Determine the [X, Y] coordinate at the center of the cell enclosing the given text.  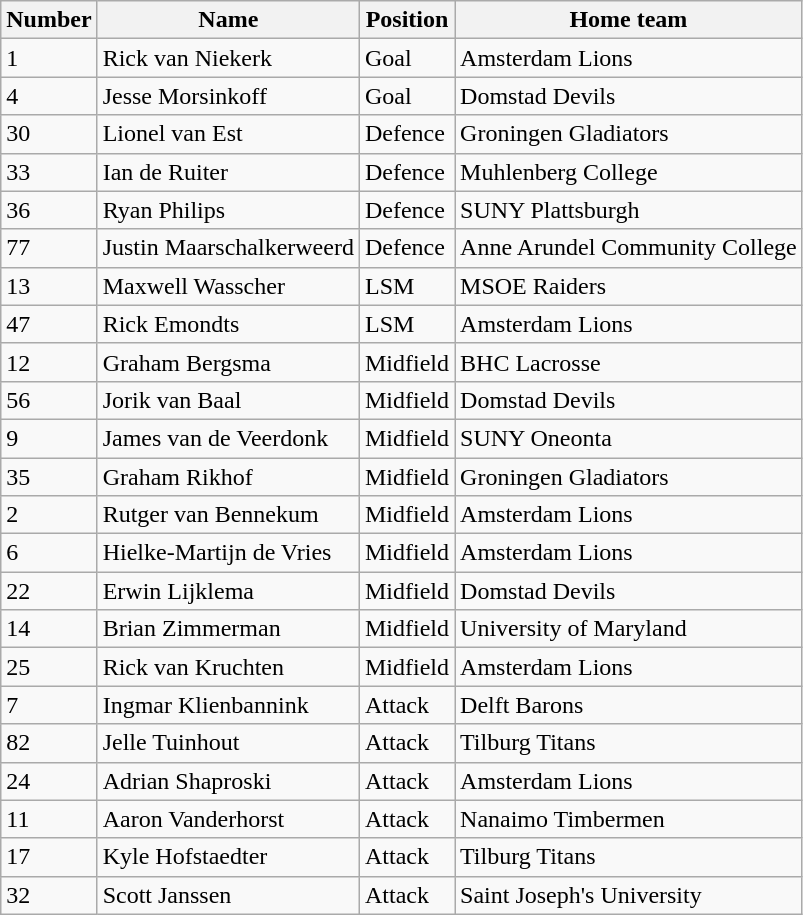
Rick Emondts [228, 324]
Ryan Philips [228, 210]
7 [49, 705]
SUNY Oneonta [629, 438]
Rutger van Bennekum [228, 515]
Graham Rikhof [228, 477]
13 [49, 286]
Delft Barons [629, 705]
Position [406, 20]
James van de Veerdonk [228, 438]
6 [49, 553]
Muhlenberg College [629, 172]
Brian Zimmerman [228, 629]
17 [49, 857]
Aaron Vanderhorst [228, 819]
33 [49, 172]
Maxwell Wasscher [228, 286]
30 [49, 134]
Erwin Lijklema [228, 591]
24 [49, 781]
36 [49, 210]
56 [49, 400]
Home team [629, 20]
SUNY Plattsburgh [629, 210]
47 [49, 324]
Graham Bergsma [228, 362]
Jelle Tuinhout [228, 743]
2 [49, 515]
Number [49, 20]
BHC Lacrosse [629, 362]
Adrian Shaproski [228, 781]
Saint Joseph's University [629, 895]
77 [49, 248]
22 [49, 591]
Nanaimo Timbermen [629, 819]
Scott Janssen [228, 895]
25 [49, 667]
Name [228, 20]
Ian de Ruiter [228, 172]
35 [49, 477]
Rick van Niekerk [228, 58]
Rick van Kruchten [228, 667]
9 [49, 438]
14 [49, 629]
4 [49, 96]
12 [49, 362]
82 [49, 743]
Kyle Hofstaedter [228, 857]
Justin Maarschalkerweerd [228, 248]
Anne Arundel Community College [629, 248]
University of Maryland [629, 629]
Jorik van Baal [228, 400]
Jesse Morsinkoff [228, 96]
Ingmar Klienbannink [228, 705]
MSOE Raiders [629, 286]
1 [49, 58]
Hielke-Martijn de Vries [228, 553]
Lionel van Est [228, 134]
11 [49, 819]
32 [49, 895]
